Extract the (x, y) coordinate from the center of the cell holding the provided text.  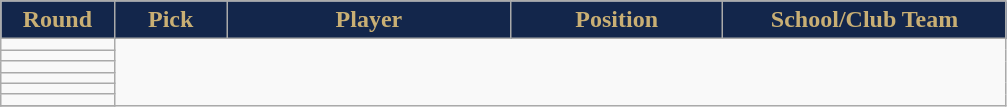
Round (58, 20)
Position (617, 20)
Player (368, 20)
Pick (170, 20)
School/Club Team (864, 20)
